Pinpoint the cell where the given text exists, returning its (x, y) midpoint coordinate. 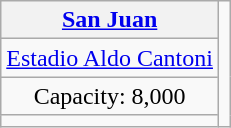
Capacity: 8,000 (110, 96)
San Juan (110, 20)
Estadio Aldo Cantoni (110, 58)
